Extract the [x, y] coordinate from the center of the cell holding the provided text.  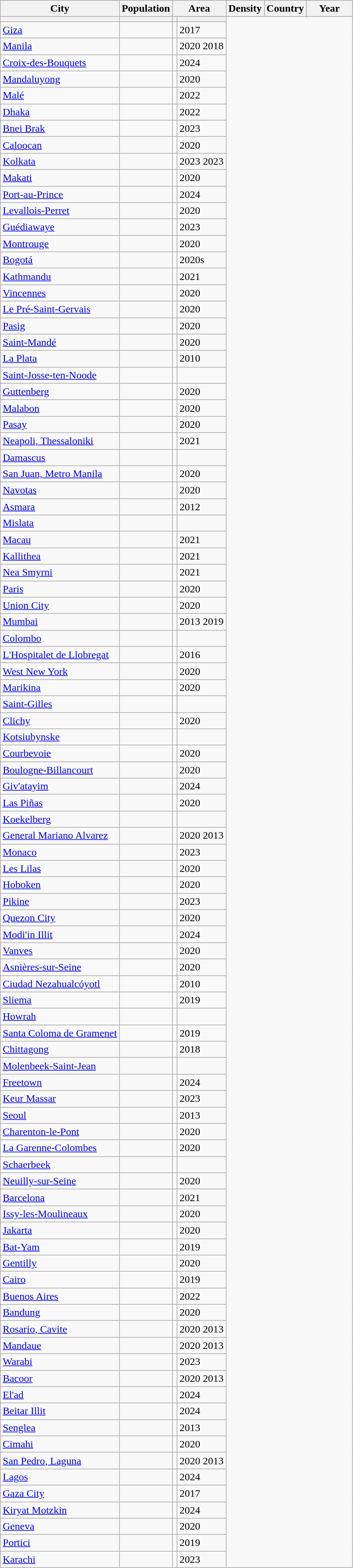
Cimahi [60, 1444]
San Juan, Metro Manila [60, 474]
Kotsiubynske [60, 737]
Bandung [60, 1313]
2018 [202, 1050]
Schaerbeek [60, 1164]
Density [245, 9]
Saint-Josse-ten-Noode [60, 375]
Area [199, 9]
Pasig [60, 326]
Guédiawaye [60, 227]
Malabon [60, 408]
Issy-les-Moulineaux [60, 1214]
Chittagong [60, 1050]
Year [330, 9]
Bacoor [60, 1378]
2020 2018 [202, 46]
Union City [60, 605]
Ciudad Nezahualcóyotl [60, 984]
Asnières-sur-Seine [60, 967]
Navotas [60, 490]
La Garenne-Colombes [60, 1148]
Las Piñas [60, 803]
Malé [60, 95]
Saint-Gilles [60, 704]
Makati [60, 178]
Kathmandu [60, 277]
L'Hospitalet de Llobregat [60, 655]
Koekelberg [60, 819]
La Plata [60, 359]
Gaza City [60, 1493]
Neapoli, Thessaloniki [60, 441]
Quezon City [60, 918]
Manila [60, 46]
Charenton-le-Pont [60, 1132]
Country [285, 9]
Mumbai [60, 622]
Geneva [60, 1527]
Kiryat Motzkin [60, 1510]
Levallois-Perret [60, 211]
Port-au-Prince [60, 194]
Vanves [60, 951]
Colombo [60, 638]
Montrouge [60, 244]
City [60, 9]
Saint-Mandé [60, 342]
Marikina [60, 687]
Pasay [60, 424]
Karachi [60, 1559]
Molenbeek-Saint-Jean [60, 1066]
Dhaka [60, 112]
Mandaluyong [60, 79]
Les Lilas [60, 868]
Beitar Illit [60, 1411]
Modi'in Illit [60, 934]
West New York [60, 671]
2023 2023 [202, 161]
Gentilly [60, 1263]
General Mariano Alvarez [60, 836]
Lagos [60, 1477]
Howrah [60, 1017]
Paris [60, 589]
Bogotá [60, 260]
Population [146, 9]
Nea Smyrni [60, 572]
Boulogne-Billancourt [60, 770]
2016 [202, 655]
Le Pré-Saint-Gervais [60, 309]
2012 [202, 507]
Clichy [60, 720]
Courbevoie [60, 754]
Seoul [60, 1115]
Freetown [60, 1082]
Monaco [60, 852]
Barcelona [60, 1197]
San Pedro, Laguna [60, 1460]
Guttenberg [60, 391]
Giza [60, 30]
Hoboken [60, 885]
Cairo [60, 1280]
Bat-Yam [60, 1247]
Macau [60, 540]
Rosario, Cavite [60, 1329]
Vincennes [60, 293]
Pikine [60, 901]
Croix-des-Bouquets [60, 63]
2013 2019 [202, 622]
Senglea [60, 1428]
Sliema [60, 1000]
Mislata [60, 523]
Bnei Brak [60, 128]
Caloocan [60, 145]
Giv'atayim [60, 786]
Warabi [60, 1362]
Mandaue [60, 1345]
El'ad [60, 1395]
Asmara [60, 507]
Damascus [60, 458]
Portici [60, 1543]
Buenos Aires [60, 1296]
Jakarta [60, 1230]
Keur Massar [60, 1099]
Kolkata [60, 161]
Kallithea [60, 556]
2020s [202, 260]
Santa Coloma de Gramenet [60, 1033]
Neuilly-sur-Seine [60, 1181]
